Detect which cell encompasses the target text, then output its (x, y) center coordinate. 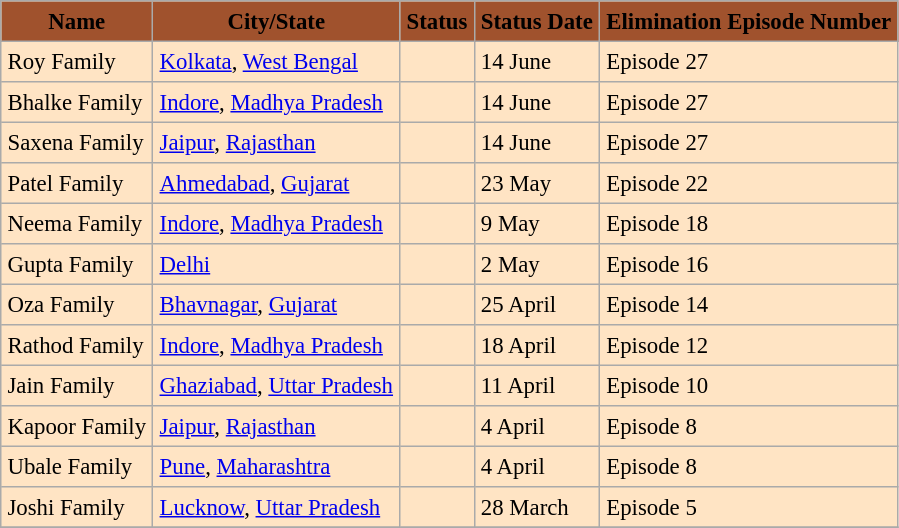
Status Date (537, 21)
Kapoor Family (77, 426)
Lucknow, Uttar Pradesh (276, 507)
Elimination Episode Number (749, 21)
Episode 22 (749, 183)
Rathod Family (77, 345)
Saxena Family (77, 142)
Pune, Maharashtra (276, 466)
Gupta Family (77, 264)
Bhalke Family (77, 102)
Ubale Family (77, 466)
Joshi Family (77, 507)
Roy Family (77, 61)
Delhi (276, 264)
Oza Family (77, 304)
Name (77, 21)
Episode 18 (749, 223)
City/State (276, 21)
Neema Family (77, 223)
9 May (537, 223)
Episode 14 (749, 304)
23 May (537, 183)
28 March (537, 507)
Episode 16 (749, 264)
Episode 5 (749, 507)
Episode 12 (749, 345)
Episode 10 (749, 385)
Jain Family (77, 385)
2 May (537, 264)
25 April (537, 304)
11 April (537, 385)
Patel Family (77, 183)
Ahmedabad, Gujarat (276, 183)
Status (437, 21)
Kolkata, West Bengal (276, 61)
18 April (537, 345)
Ghaziabad, Uttar Pradesh (276, 385)
Bhavnagar, Gujarat (276, 304)
